Capture the cell that displays the provided text and extract its (X, Y) central coordinate. 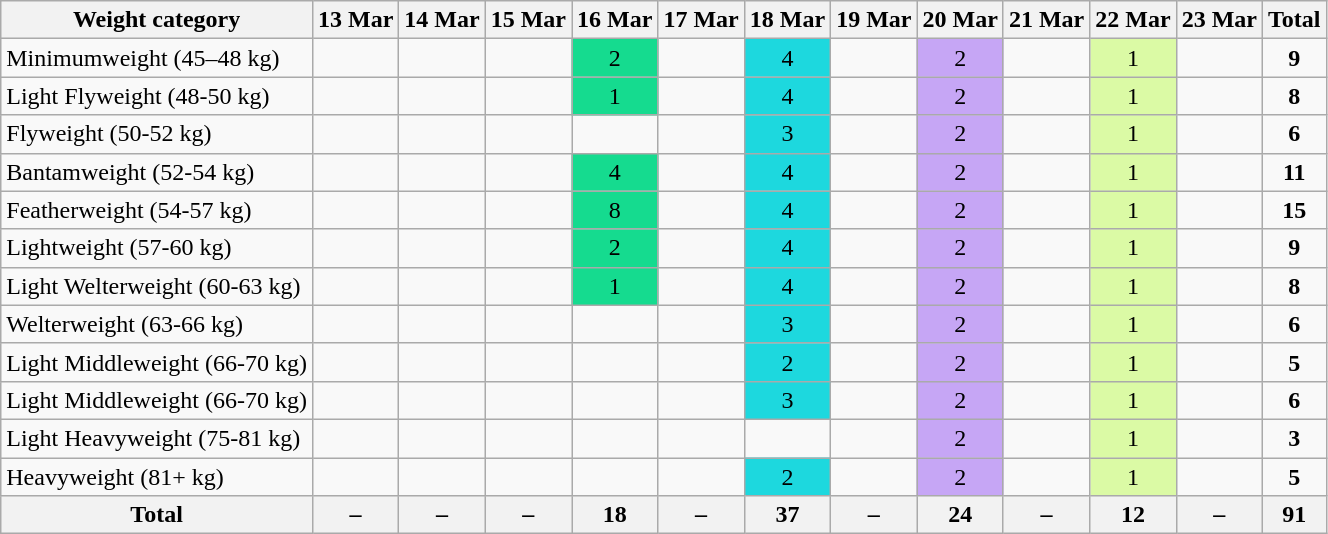
22 Mar (1133, 20)
Welterweight (63-66 kg) (157, 324)
23 Mar (1219, 20)
13 Mar (355, 20)
11 (1294, 172)
Light Heavyweight (75-81 kg) (157, 438)
17 Mar (701, 20)
20 Mar (960, 20)
Heavyweight (81+ kg) (157, 477)
12 (1133, 515)
21 Mar (1046, 20)
15 (1294, 210)
15 Mar (528, 20)
18 Mar (787, 20)
24 (960, 515)
91 (1294, 515)
Featherweight (54-57 kg) (157, 210)
Bantamweight (52-54 kg) (157, 172)
18 (615, 515)
Minimumweight (45–48 kg) (157, 58)
Light Welterweight (60-63 kg) (157, 286)
19 Mar (874, 20)
37 (787, 515)
14 Mar (442, 20)
Lightweight (57-60 kg) (157, 248)
Flyweight (50-52 kg) (157, 134)
Light Flyweight (48-50 kg) (157, 96)
Weight category (157, 20)
16 Mar (615, 20)
